For the text-containing cell, return its midpoint in [X, Y] coordinate format. 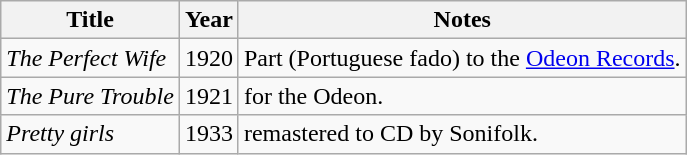
remastered to CD by Sonifolk. [462, 134]
Year [208, 20]
The Perfect Wife [90, 58]
1921 [208, 96]
Part (Portuguese fado) to the Odeon Records. [462, 58]
1920 [208, 58]
Notes [462, 20]
for the Odeon. [462, 96]
1933 [208, 134]
Title [90, 20]
Pretty girls [90, 134]
The Pure Trouble [90, 96]
